Extract the [x, y] coordinate from the center of the cell holding the provided text.  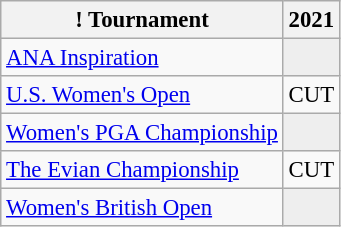
ANA Inspiration [142, 58]
2021 [311, 20]
U.S. Women's Open [142, 95]
The Evian Championship [142, 170]
Women's British Open [142, 208]
Women's PGA Championship [142, 133]
! Tournament [142, 20]
